Determine the (X, Y) coordinate at the center of the cell enclosing the given text.  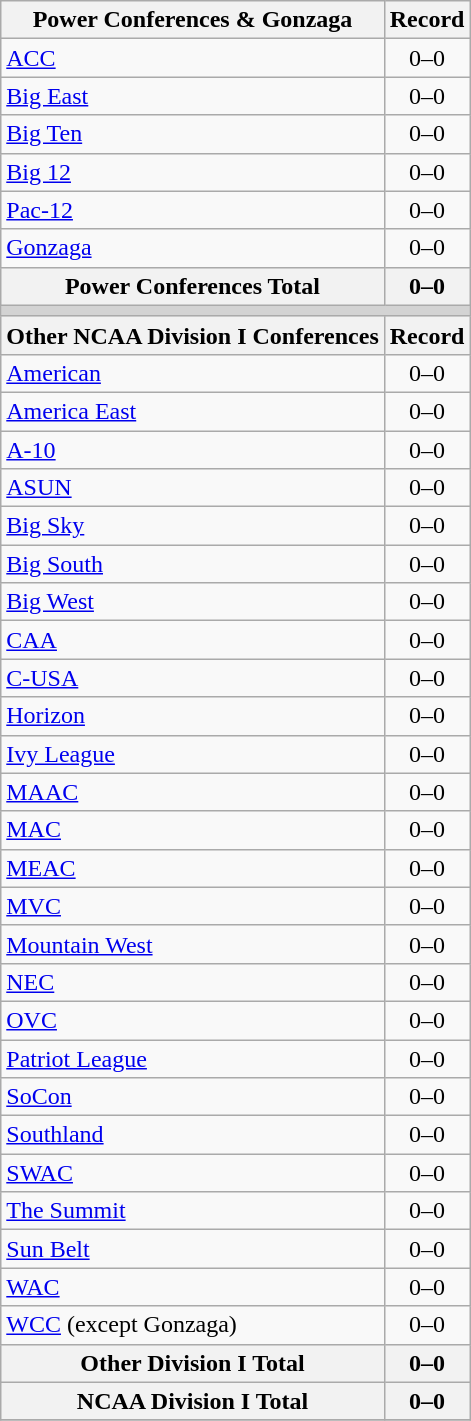
Sun Belt (193, 1249)
SoCon (193, 1097)
ACC (193, 58)
American (193, 373)
Other NCAA Division I Conferences (193, 335)
Southland (193, 1135)
Pac-12 (193, 210)
WCC (except Gonzaga) (193, 1325)
Big 12 (193, 172)
Big South (193, 564)
NEC (193, 982)
MEAC (193, 868)
Gonzaga (193, 248)
Horizon (193, 716)
CAA (193, 640)
NCAA Division I Total (193, 1401)
ASUN (193, 488)
C-USA (193, 678)
Big West (193, 602)
Power Conferences & Gonzaga (193, 20)
A-10 (193, 449)
Big Ten (193, 134)
OVC (193, 1020)
MAAC (193, 792)
Ivy League (193, 754)
MAC (193, 830)
Patriot League (193, 1059)
Big East (193, 96)
Power Conferences Total (193, 286)
Other Division I Total (193, 1363)
Mountain West (193, 944)
The Summit (193, 1211)
MVC (193, 906)
Big Sky (193, 526)
SWAC (193, 1173)
WAC (193, 1287)
America East (193, 411)
